Locate the cell with the specified text and output its [X, Y] center coordinate. 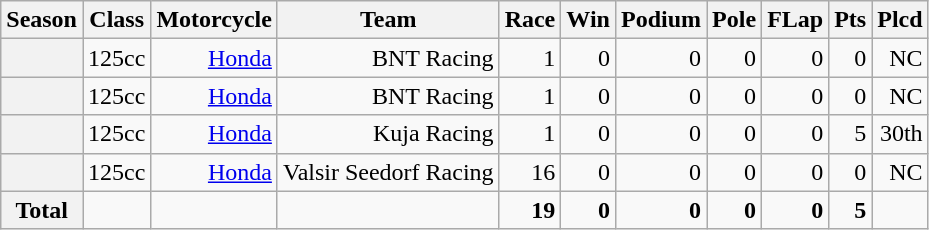
FLap [796, 20]
Plcd [900, 20]
Win [588, 20]
Valsir Seedorf Racing [388, 172]
Pts [850, 20]
Class [116, 20]
Season [42, 20]
Team [388, 20]
Pole [734, 20]
Race [530, 20]
Total [42, 210]
Motorcycle [214, 20]
Kuja Racing [388, 134]
Podium [660, 20]
16 [530, 172]
30th [900, 134]
19 [530, 210]
